Pinpoint the cell where the given text exists, returning its [X, Y] midpoint coordinate. 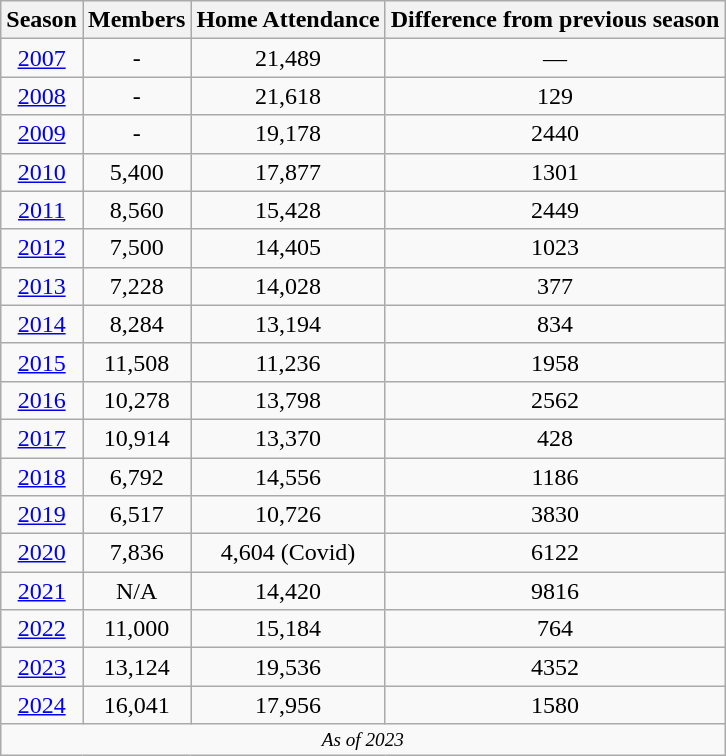
2015 [42, 362]
N/A [136, 591]
6,517 [136, 515]
2010 [42, 172]
2021 [42, 591]
2016 [42, 400]
6,792 [136, 477]
14,420 [288, 591]
16,041 [136, 705]
10,914 [136, 438]
8,284 [136, 324]
15,184 [288, 629]
10,278 [136, 400]
2440 [555, 134]
8,560 [136, 210]
2018 [42, 477]
14,028 [288, 286]
129 [555, 96]
13,798 [288, 400]
11,000 [136, 629]
14,405 [288, 248]
2017 [42, 438]
428 [555, 438]
1580 [555, 705]
2020 [42, 553]
19,536 [288, 667]
2022 [42, 629]
As of 2023 [363, 740]
— [555, 58]
11,236 [288, 362]
9816 [555, 591]
21,618 [288, 96]
2011 [42, 210]
Difference from previous season [555, 20]
1958 [555, 362]
2012 [42, 248]
15,428 [288, 210]
11,508 [136, 362]
5,400 [136, 172]
834 [555, 324]
2023 [42, 667]
2014 [42, 324]
2449 [555, 210]
7,836 [136, 553]
6122 [555, 553]
2007 [42, 58]
3830 [555, 515]
13,370 [288, 438]
1023 [555, 248]
2562 [555, 400]
17,956 [288, 705]
2024 [42, 705]
377 [555, 286]
7,228 [136, 286]
13,124 [136, 667]
764 [555, 629]
4352 [555, 667]
14,556 [288, 477]
10,726 [288, 515]
7,500 [136, 248]
Members [136, 20]
Season [42, 20]
17,877 [288, 172]
1186 [555, 477]
2009 [42, 134]
2008 [42, 96]
2019 [42, 515]
13,194 [288, 324]
4,604 (Covid) [288, 553]
21,489 [288, 58]
Home Attendance [288, 20]
1301 [555, 172]
2013 [42, 286]
19,178 [288, 134]
